Return [x, y] of the center of cell containing provided text 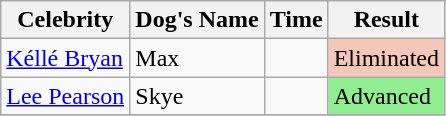
Kéllé Bryan [66, 58]
Advanced [386, 96]
Skye [197, 96]
Result [386, 20]
Celebrity [66, 20]
Lee Pearson [66, 96]
Time [296, 20]
Eliminated [386, 58]
Dog's Name [197, 20]
Max [197, 58]
